From the cell containing the given text, extract its center point as [X, Y] coordinate. 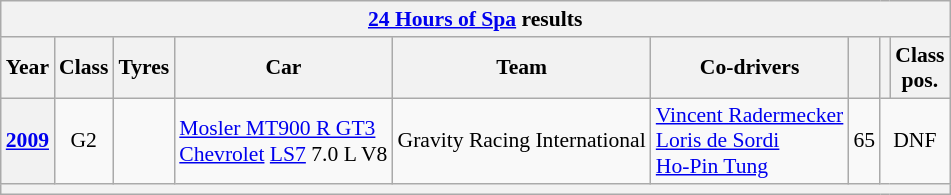
Car [283, 68]
Gravity Racing International [521, 142]
Mosler MT900 R GT3Chevrolet LS7 7.0 L V8 [283, 142]
Classpos. [920, 68]
Team [521, 68]
24 Hours of Spa results [476, 19]
Co-drivers [750, 68]
Tyres [144, 68]
65 [864, 142]
DNF [914, 142]
G2 [84, 142]
Vincent Radermecker Loris de Sordi Ho-Pin Tung [750, 142]
Year [28, 68]
2009 [28, 142]
Class [84, 68]
